For the text-containing cell, return its midpoint in [x, y] coordinate format. 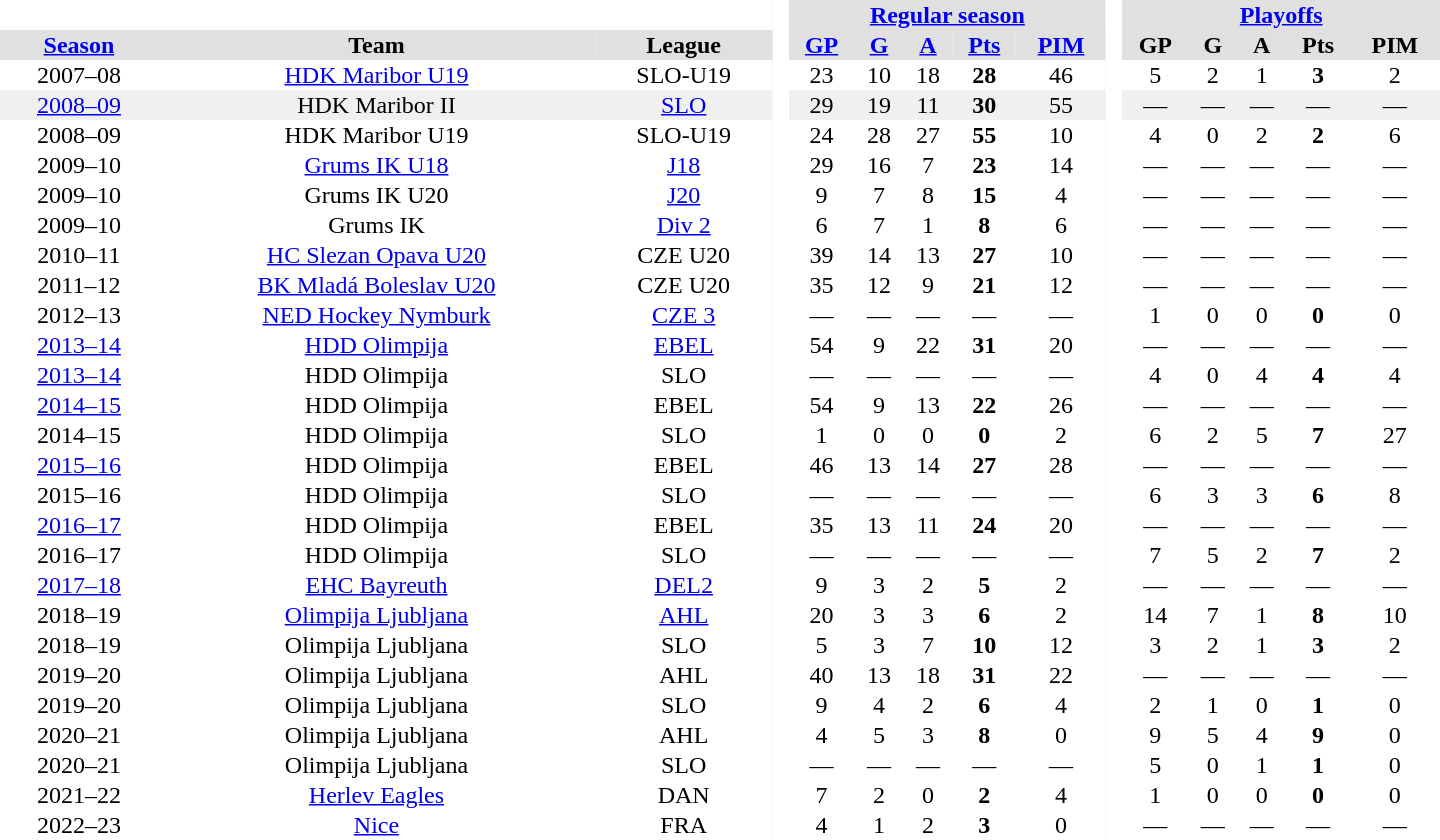
Grums IK [376, 225]
19 [880, 105]
HC Slezan Opava U20 [376, 255]
Regular season [948, 15]
2010–11 [79, 255]
BK Mladá Boleslav U20 [376, 285]
30 [984, 105]
39 [822, 255]
15 [984, 195]
21 [984, 285]
2007–08 [79, 75]
Playoffs [1281, 15]
40 [822, 675]
Season [79, 45]
League [684, 45]
26 [1061, 405]
Nice [376, 825]
2021–22 [79, 795]
DEL2 [684, 585]
2011–12 [79, 285]
Div 2 [684, 225]
J20 [684, 195]
FRA [684, 825]
CZE 3 [684, 315]
NED Hockey Nymburk [376, 315]
EHC Bayreuth [376, 585]
Team [376, 45]
2012–13 [79, 315]
2017–18 [79, 585]
16 [880, 165]
DAN [684, 795]
J18 [684, 165]
2022–23 [79, 825]
HDK Maribor II [376, 105]
Grums IK U20 [376, 195]
Grums IK U18 [376, 165]
Herlev Eagles [376, 795]
